Return the (X, Y) coordinate for the center point of the cell that contains the specified text.  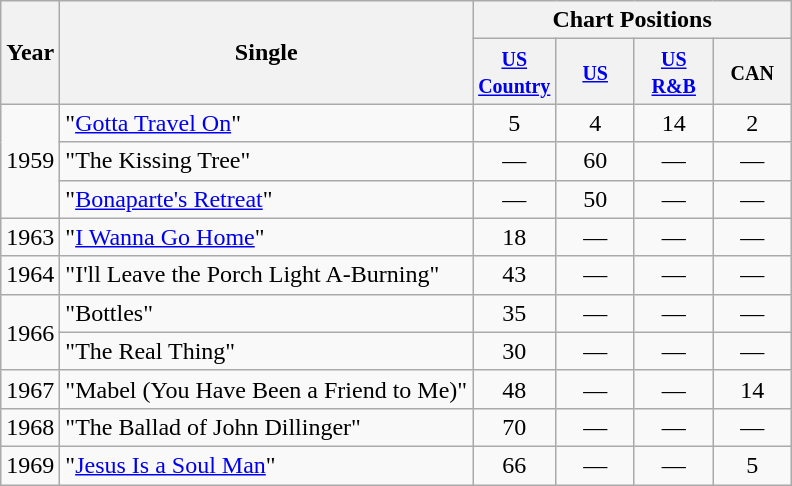
30 (514, 351)
43 (514, 275)
"Bottles" (266, 313)
60 (596, 161)
"I'll Leave the Porch Light A-Burning" (266, 275)
USCountry (514, 72)
66 (514, 465)
1959 (30, 161)
US (596, 72)
"Mabel (You Have Been a Friend to Me)" (266, 389)
CAN (752, 72)
"The Kissing Tree" (266, 161)
1968 (30, 427)
4 (596, 123)
"Gotta Travel On" (266, 123)
48 (514, 389)
Chart Positions (632, 20)
Year (30, 52)
18 (514, 237)
"Jesus Is a Soul Man" (266, 465)
70 (514, 427)
2 (752, 123)
"I Wanna Go Home" (266, 237)
Single (266, 52)
"The Real Thing" (266, 351)
"Bonaparte's Retreat" (266, 199)
35 (514, 313)
1969 (30, 465)
1963 (30, 237)
1967 (30, 389)
1964 (30, 275)
1966 (30, 332)
50 (596, 199)
"The Ballad of John Dillinger" (266, 427)
USR&B (674, 72)
